Extract the (X, Y) coordinate from the center of the cell holding the provided text.  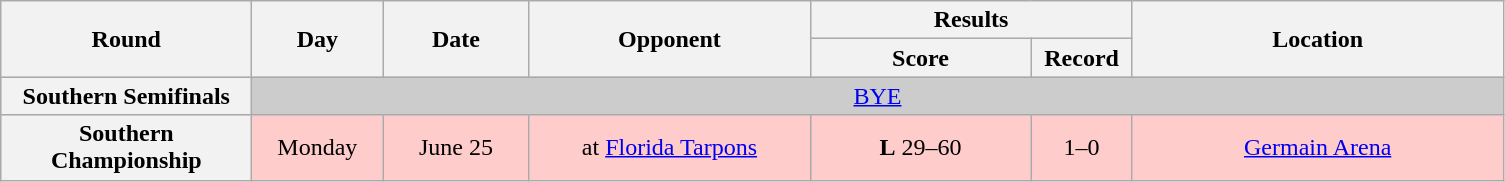
Score (920, 58)
BYE (878, 96)
Results (971, 20)
Opponent (670, 39)
at Florida Tarpons (670, 148)
June 25 (456, 148)
L 29–60 (920, 148)
Southern Semifinals (126, 96)
1–0 (1082, 148)
Date (456, 39)
Location (1318, 39)
Day (318, 39)
Germain Arena (1318, 148)
Southern Championship (126, 148)
Record (1082, 58)
Round (126, 39)
Monday (318, 148)
